Scan for the cell matching the given text and deliver its [X, Y] coordinate at center. 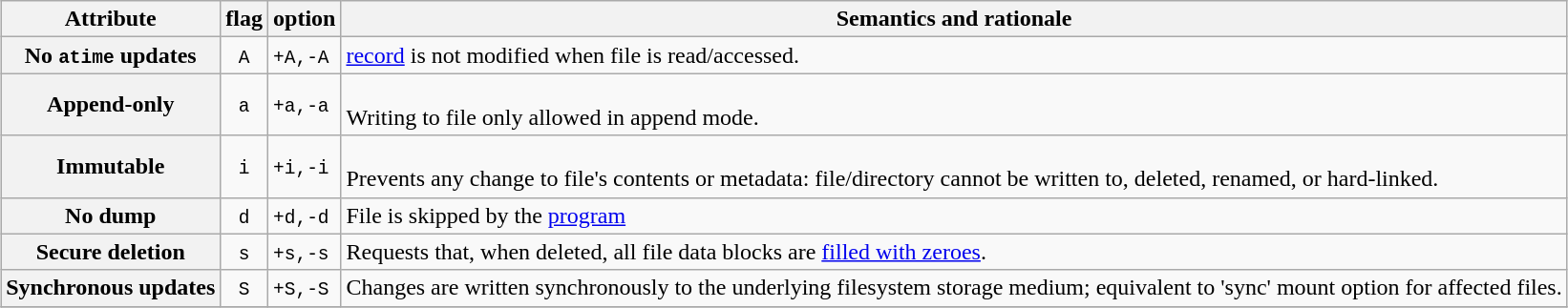
flag [244, 19]
Requests that, when deleted, all file data blocks are filled with zeroes. [954, 252]
+a,-a [305, 105]
File is skipped by the program [954, 216]
s [244, 252]
Attribute [111, 19]
Prevents any change to file's contents or metadata: file/directory cannot be written to, deleted, renamed, or hard-linked. [954, 166]
Semantics and rationale [954, 19]
d [244, 216]
S [244, 288]
Changes are written synchronously to the underlying filesystem storage medium; equivalent to 'sync' mount option for affected files. [954, 288]
Append-only [111, 105]
+s,-s [305, 252]
+A,-A [305, 55]
No atime updates [111, 55]
a [244, 105]
Synchronous updates [111, 288]
+d,-d [305, 216]
i [244, 166]
A [244, 55]
record is not modified when file is read/accessed. [954, 55]
Writing to file only allowed in append mode. [954, 105]
No dump [111, 216]
+i,-i [305, 166]
+S,-S [305, 288]
Secure deletion [111, 252]
Immutable [111, 166]
option [305, 19]
